Locate the cell with the specified text and output its [X, Y] center coordinate. 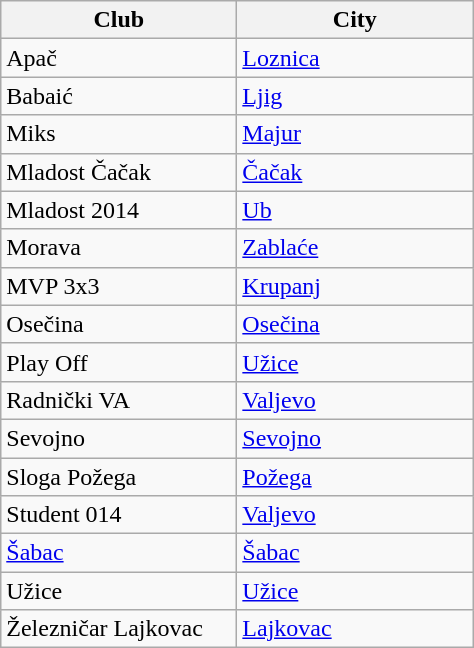
Babaić [119, 96]
Majur [355, 134]
Čačak [355, 172]
Club [119, 20]
Mladost 2014 [119, 210]
Železničar Lajkovac [119, 629]
Ljig [355, 96]
Radnički VA [119, 400]
Morava [119, 248]
City [355, 20]
Apač [119, 58]
Požega [355, 477]
Sloga Požega [119, 477]
Student 014 [119, 515]
Mladost Čačak [119, 172]
Loznica [355, 58]
Miks [119, 134]
Ub [355, 210]
Zablaće [355, 248]
Play Off [119, 362]
Lajkovac [355, 629]
Krupanj [355, 286]
MVP 3x3 [119, 286]
